Output the [x, y] coordinate of the center of the cell containing the given text.  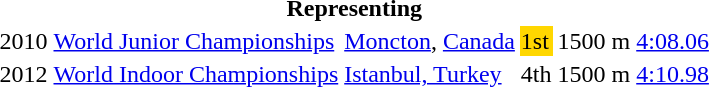
1st [536, 41]
Moncton, Canada [430, 41]
World Junior Championships [196, 41]
1500 m [594, 41]
